Scan for the cell matching the given text and deliver its [X, Y] coordinate at center. 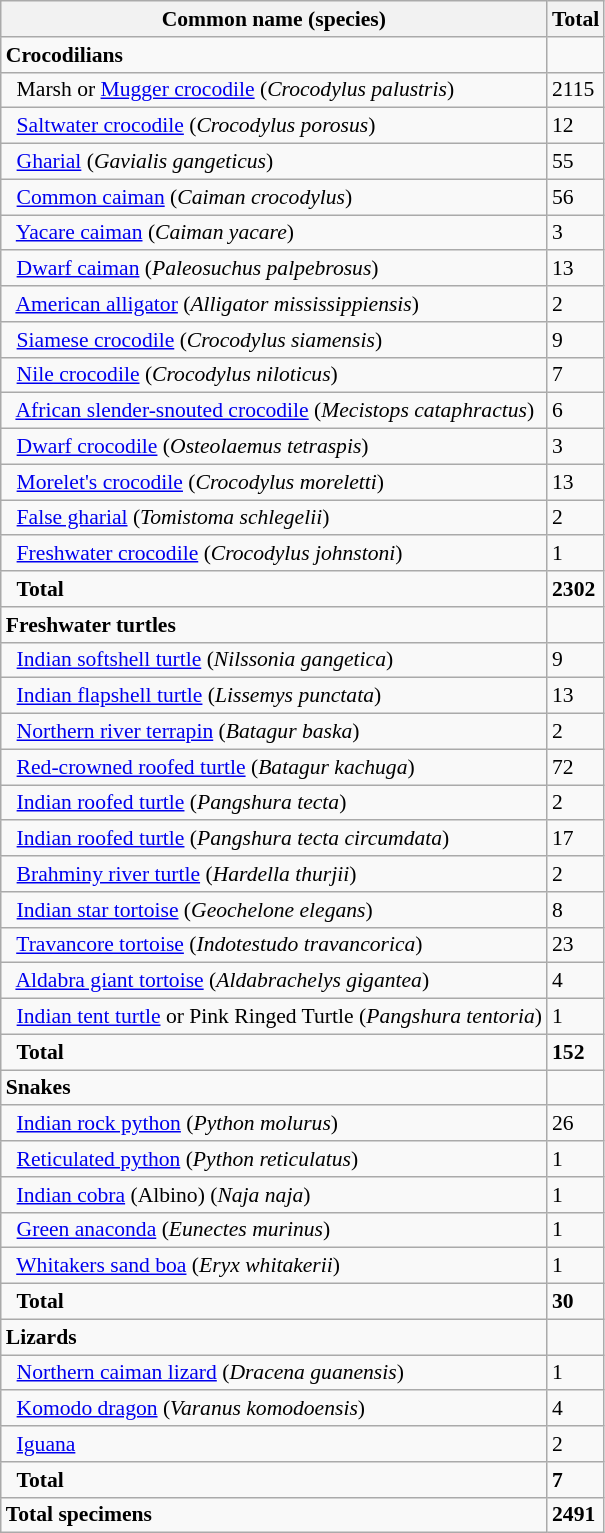
26 [576, 1124]
152 [576, 1052]
2302 [576, 589]
Lizards [274, 1337]
Whitakers sand boa (Eryx whitakerii) [274, 1266]
Indian tent turtle or Pink Ringed Turtle (Pangshura tentoria) [274, 1017]
Yacare caiman (Caiman yacare) [274, 233]
Freshwater turtles [274, 625]
Crocodilians [274, 55]
72 [576, 767]
8 [576, 910]
Indian softshell turtle (Nilssonia gangetica) [274, 660]
Snakes [274, 1088]
55 [576, 162]
Freshwater crocodile (Crocodylus johnstoni) [274, 554]
6 [576, 411]
American alligator (Alligator mississippiensis) [274, 304]
Common caiman (Caiman crocodylus) [274, 197]
2115 [576, 90]
Indian rock python (Python molurus) [274, 1124]
2491 [576, 1515]
Dwarf caiman (Paleosuchus palpebrosus) [274, 269]
Indian roofed turtle (Pangshura tecta circumdata) [274, 839]
Total specimens [274, 1515]
Green anaconda (Eunectes murinus) [274, 1230]
Gharial (Gavialis gangeticus) [274, 162]
Indian roofed turtle (Pangshura tecta) [274, 803]
Indian flapshell turtle (Lissemys punctata) [274, 696]
Komodo dragon (Varanus komodoensis) [274, 1409]
Iguana [274, 1444]
Marsh or Mugger crocodile (Crocodylus palustris) [274, 90]
African slender-snouted crocodile (Mecistops cataphractus) [274, 411]
Northern caiman lizard (Dracena guanensis) [274, 1373]
Common name (species) [274, 19]
Dwarf crocodile (Osteolaemus tetraspis) [274, 447]
Red-crowned roofed turtle (Batagur kachuga) [274, 767]
Siamese crocodile (Crocodylus siamensis) [274, 340]
56 [576, 197]
Brahminy river turtle (Hardella thurjii) [274, 874]
17 [576, 839]
23 [576, 945]
Nile crocodile (Crocodylus niloticus) [274, 375]
Reticulated python (Python reticulatus) [274, 1159]
Aldabra giant tortoise (Aldabrachelys gigantea) [274, 981]
False gharial (Tomistoma schlegelii) [274, 518]
30 [576, 1302]
Morelet's crocodile (Crocodylus moreletti) [274, 482]
Indian star tortoise (Geochelone elegans) [274, 910]
12 [576, 126]
Northern river terrapin (Batagur baska) [274, 732]
Saltwater crocodile (Crocodylus porosus) [274, 126]
Indian cobra (Albino) (Naja naja) [274, 1195]
Travancore tortoise (Indotestudo travancorica) [274, 945]
